Scan for the cell matching the given text and deliver its [x, y] coordinate at center. 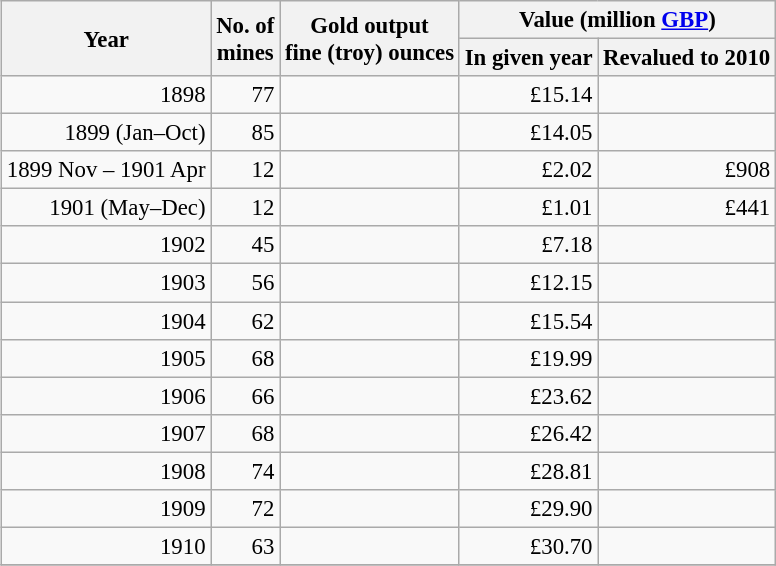
1899 Nov – 1901 Apr [106, 170]
£30.70 [528, 546]
1906 [106, 396]
Gold outputfine (troy) ounces [370, 38]
74 [246, 471]
1904 [106, 321]
1905 [106, 358]
£2.02 [528, 170]
Year [106, 38]
£12.15 [528, 283]
1898 [106, 95]
£15.14 [528, 95]
£14.05 [528, 133]
£29.90 [528, 508]
66 [246, 396]
In given year [528, 57]
1910 [106, 546]
1908 [106, 471]
56 [246, 283]
1907 [106, 433]
1902 [106, 245]
£26.42 [528, 433]
£28.81 [528, 471]
1909 [106, 508]
Revalued to 2010 [687, 57]
63 [246, 546]
No. ofmines [246, 38]
45 [246, 245]
1903 [106, 283]
£19.99 [528, 358]
£7.18 [528, 245]
£441 [687, 208]
£1.01 [528, 208]
62 [246, 321]
72 [246, 508]
£908 [687, 170]
1899 (Jan–Oct) [106, 133]
1901 (May–Dec) [106, 208]
Value (million GBP) [617, 20]
77 [246, 95]
85 [246, 133]
£15.54 [528, 321]
£23.62 [528, 396]
